Find where the given text appears and provide that cell's center as [x, y] coordinate. 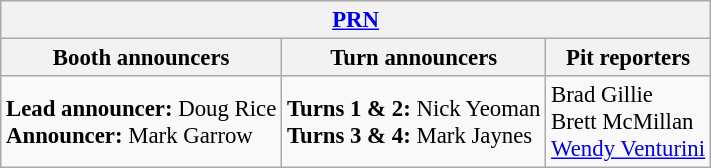
Pit reporters [628, 58]
Booth announcers [142, 58]
Turn announcers [414, 58]
Lead announcer: Doug RiceAnnouncer: Mark Garrow [142, 122]
PRN [356, 20]
Turns 1 & 2: Nick YeomanTurns 3 & 4: Mark Jaynes [414, 122]
Brad GillieBrett McMillanWendy Venturini [628, 122]
